Capture the cell that displays the provided text and extract its (X, Y) central coordinate. 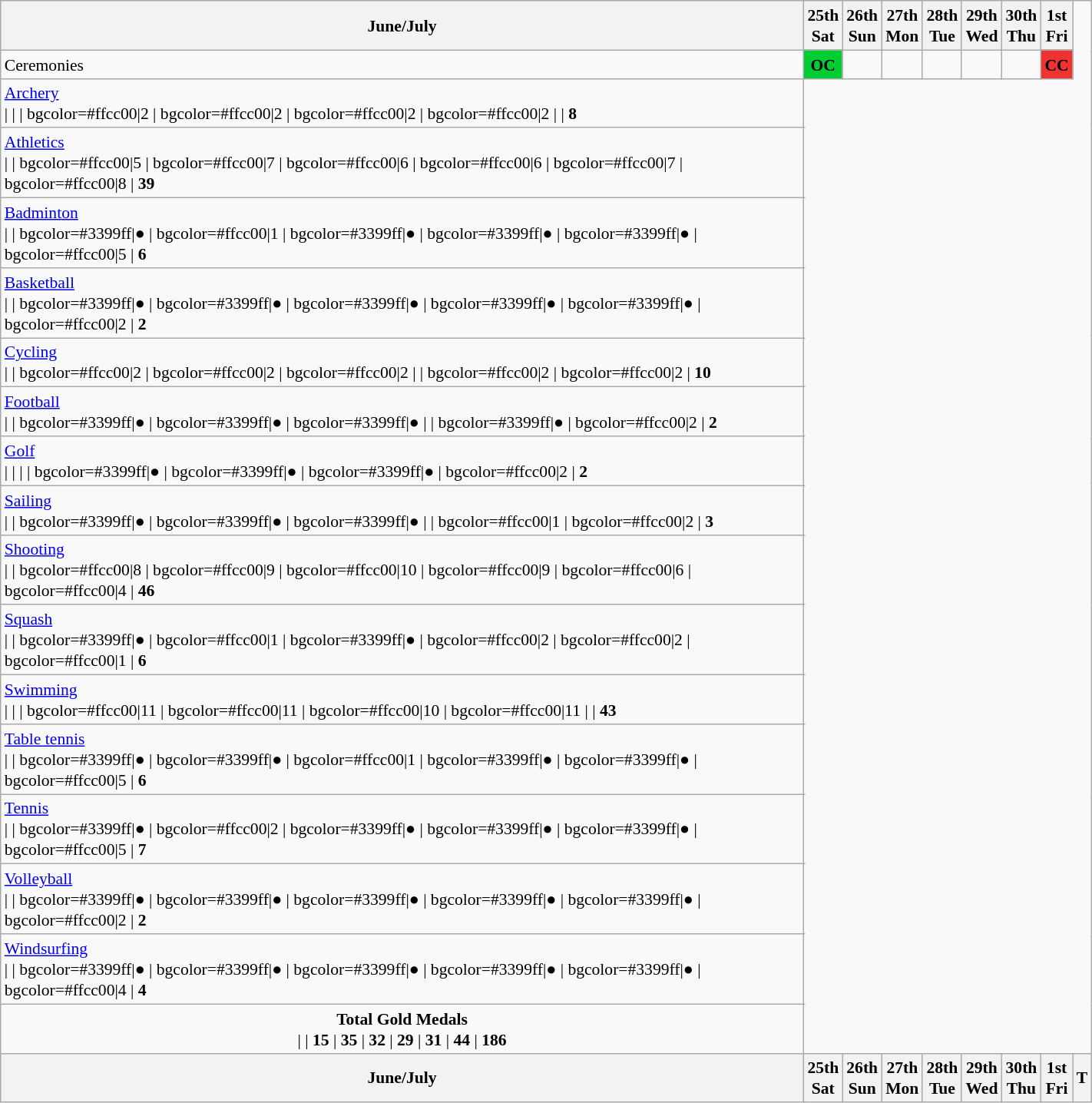
Football| | bgcolor=#3399ff|● | bgcolor=#3399ff|● | bgcolor=#3399ff|● | | bgcolor=#3399ff|● | bgcolor=#ffcc00|2 | 2 (402, 412)
Total Gold Medals| | 15 | 35 | 32 | 29 | 31 | 44 | 186 (402, 1028)
Squash| | bgcolor=#3399ff|● | bgcolor=#ffcc00|1 | bgcolor=#3399ff|● | bgcolor=#ffcc00|2 | bgcolor=#ffcc00|2 | bgcolor=#ffcc00|1 | 6 (402, 639)
T (1083, 1078)
Table tennis| | bgcolor=#3399ff|● | bgcolor=#3399ff|● | bgcolor=#ffcc00|1 | bgcolor=#3399ff|● | bgcolor=#3399ff|● | bgcolor=#ffcc00|5 | 6 (402, 759)
Athletics| | bgcolor=#ffcc00|5 | bgcolor=#ffcc00|7 | bgcolor=#ffcc00|6 | bgcolor=#ffcc00|6 | bgcolor=#ffcc00|7 | bgcolor=#ffcc00|8 | 39 (402, 163)
Shooting| | bgcolor=#ffcc00|8 | bgcolor=#ffcc00|9 | bgcolor=#ffcc00|10 | bgcolor=#ffcc00|9 | bgcolor=#ffcc00|6 | bgcolor=#ffcc00|4 | 46 (402, 570)
CC (1057, 65)
Golf| | | | bgcolor=#3399ff|● | bgcolor=#3399ff|● | bgcolor=#3399ff|● | bgcolor=#ffcc00|2 | 2 (402, 461)
Badminton| | bgcolor=#3399ff|● | bgcolor=#ffcc00|1 | bgcolor=#3399ff|● | bgcolor=#3399ff|● | bgcolor=#3399ff|● | bgcolor=#ffcc00|5 | 6 (402, 232)
Swimming| | | bgcolor=#ffcc00|11 | bgcolor=#ffcc00|11 | bgcolor=#ffcc00|10 | bgcolor=#ffcc00|11 | | 43 (402, 699)
Archery| | | bgcolor=#ffcc00|2 | bgcolor=#ffcc00|2 | bgcolor=#ffcc00|2 | bgcolor=#ffcc00|2 | | 8 (402, 103)
Basketball| | bgcolor=#3399ff|● | bgcolor=#3399ff|● | bgcolor=#3399ff|● | bgcolor=#3399ff|● | bgcolor=#3399ff|● | bgcolor=#ffcc00|2 | 2 (402, 303)
OC (823, 65)
Tennis| | bgcolor=#3399ff|● | bgcolor=#ffcc00|2 | bgcolor=#3399ff|● | bgcolor=#3399ff|● | bgcolor=#3399ff|● | bgcolor=#ffcc00|5 | 7 (402, 830)
Ceremonies (402, 65)
Sailing| | bgcolor=#3399ff|● | bgcolor=#3399ff|● | bgcolor=#3399ff|● | | bgcolor=#ffcc00|1 | bgcolor=#ffcc00|2 | 3 (402, 510)
Cycling| | bgcolor=#ffcc00|2 | bgcolor=#ffcc00|2 | bgcolor=#ffcc00|2 | | bgcolor=#ffcc00|2 | bgcolor=#ffcc00|2 | 10 (402, 363)
Volleyball| | bgcolor=#3399ff|● | bgcolor=#3399ff|● | bgcolor=#3399ff|● | bgcolor=#3399ff|● | bgcolor=#3399ff|● | bgcolor=#ffcc00|2 | 2 (402, 899)
Windsurfing| | bgcolor=#3399ff|● | bgcolor=#3399ff|● | bgcolor=#3399ff|● | bgcolor=#3399ff|● | bgcolor=#3399ff|● | bgcolor=#ffcc00|4 | 4 (402, 969)
